Provide the (x, y) coordinate of the cell's center where the given text is located.  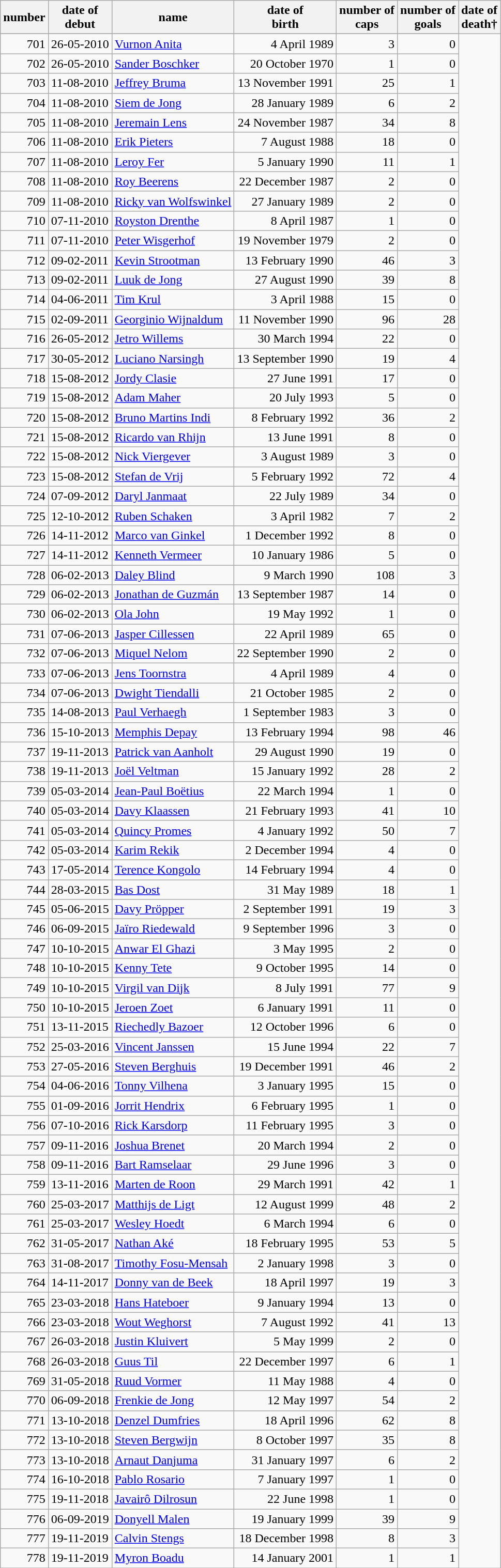
5 May 1999 (285, 1342)
770 (24, 1401)
29 June 1996 (285, 1165)
744 (24, 889)
705 (24, 122)
721 (24, 437)
12 October 1996 (285, 1027)
701 (24, 44)
726 (24, 535)
Joshua Brenet (173, 1145)
Bart Ramselaar (173, 1165)
19-11-2018 (80, 1499)
19 December 1991 (285, 1066)
07-09-2012 (80, 496)
716 (24, 339)
13 November 1991 (285, 83)
5 February 1992 (285, 476)
735 (24, 712)
31 May 1989 (285, 889)
11 May 1988 (285, 1381)
18 April 1997 (285, 1283)
53 (367, 1244)
01-09-2016 (80, 1106)
9 September 1996 (285, 929)
16-10-2018 (80, 1479)
20 October 1970 (285, 64)
20 July 1993 (285, 398)
Myron Boadu (173, 1558)
31-05-2018 (80, 1381)
Virgil van Dijk (173, 988)
22 March 1994 (285, 791)
Nick Viergever (173, 457)
Matthijs de Ligt (173, 1204)
3 January 1995 (285, 1086)
706 (24, 142)
Royston Drenthe (173, 221)
7 August 1992 (285, 1322)
729 (24, 595)
21 October 1985 (285, 693)
752 (24, 1047)
768 (24, 1361)
Siem de Jong (173, 103)
766 (24, 1322)
17-05-2014 (80, 870)
Peter Wisgerhof (173, 240)
719 (24, 398)
Davy Klaassen (173, 811)
2 January 1998 (285, 1263)
3 April 1982 (285, 516)
Quincy Promes (173, 830)
Memphis Depay (173, 732)
Bruno Martins Indi (173, 417)
Denzel Dumfries (173, 1420)
96 (367, 319)
2 December 1994 (285, 850)
3 August 1989 (285, 457)
724 (24, 496)
Ruben Schaken (173, 516)
725 (24, 516)
749 (24, 988)
741 (24, 830)
8 October 1997 (285, 1440)
27 August 1990 (285, 280)
737 (24, 752)
710 (24, 221)
14 February 1994 (285, 870)
777 (24, 1539)
25-03-2016 (80, 1047)
Patrick van Aanholt (173, 752)
708 (24, 181)
Marco van Ginkel (173, 535)
Jeffrey Bruma (173, 83)
22 September 1990 (285, 654)
31-05-2017 (80, 1244)
Jetro Willems (173, 339)
Ricardo van Rhijn (173, 437)
98 (367, 732)
703 (24, 83)
54 (367, 1401)
72 (367, 476)
Javairô Dilrosun (173, 1499)
06-09-2019 (80, 1518)
739 (24, 791)
Vincent Janssen (173, 1047)
29 March 1991 (285, 1184)
Arnaut Danjuma (173, 1460)
date ofdeath† (479, 18)
4 January 1992 (285, 830)
108 (367, 575)
7 January 1997 (285, 1479)
755 (24, 1106)
Davy Pröpper (173, 909)
30-05-2012 (80, 359)
27 January 1989 (285, 201)
Jeremain Lens (173, 122)
date ofbirth (285, 18)
712 (24, 260)
9 January 1994 (285, 1302)
18 December 1998 (285, 1539)
767 (24, 1342)
738 (24, 771)
9 October 1995 (285, 968)
22 July 1989 (285, 496)
22 December 1987 (285, 181)
750 (24, 1007)
11 November 1990 (285, 319)
Daryl Janmaat (173, 496)
3 April 1988 (285, 300)
753 (24, 1066)
764 (24, 1283)
26-05-2012 (80, 339)
14 January 2001 (285, 1558)
743 (24, 870)
05-06-2015 (80, 909)
728 (24, 575)
17 (367, 378)
Erik Pieters (173, 142)
Georginio Wijnaldum (173, 319)
742 (24, 850)
775 (24, 1499)
9 March 1990 (285, 575)
62 (367, 1420)
19 January 1999 (285, 1518)
771 (24, 1420)
2 September 1991 (285, 909)
754 (24, 1086)
711 (24, 240)
769 (24, 1381)
715 (24, 319)
13-11-2016 (80, 1184)
50 (367, 830)
number ofcaps (367, 18)
Anwar El Ghazi (173, 949)
13 September 1990 (285, 359)
10 January 1986 (285, 555)
04-06-2011 (80, 300)
number (24, 18)
760 (24, 1204)
Marten de Roon (173, 1184)
Jaïro Riedewald (173, 929)
15 June 1994 (285, 1047)
13 February 1994 (285, 732)
12-10-2012 (80, 516)
31 January 1997 (285, 1460)
702 (24, 64)
Wout Weghorst (173, 1322)
1 December 1992 (285, 535)
3 May 1995 (285, 949)
704 (24, 103)
8 April 1987 (285, 221)
707 (24, 162)
Pablo Rosario (173, 1479)
Joël Veltman (173, 771)
773 (24, 1460)
Jens Toornstra (173, 673)
65 (367, 634)
22 December 1997 (285, 1361)
36 (367, 417)
720 (24, 417)
733 (24, 673)
27 June 1991 (285, 378)
31-08-2017 (80, 1263)
Rick Karsdorp (173, 1125)
763 (24, 1263)
731 (24, 634)
24 November 1987 (285, 122)
Roy Beerens (173, 181)
722 (24, 457)
Luuk de Jong (173, 280)
Stefan de Vrij (173, 476)
765 (24, 1302)
18 April 1996 (285, 1420)
Jonathan de Guzmán (173, 595)
751 (24, 1027)
745 (24, 909)
759 (24, 1184)
Karim Rekik (173, 850)
13 September 1987 (285, 595)
6 March 1994 (285, 1224)
Jorrit Hendrix (173, 1106)
12 May 1997 (285, 1401)
28-03-2015 (80, 889)
Tim Krul (173, 300)
Jeroen Zoet (173, 1007)
Kevin Strootman (173, 260)
Vurnon Anita (173, 44)
Ricky van Wolfswinkel (173, 201)
Frenkie de Jong (173, 1401)
42 (367, 1184)
Tonny Vilhena (173, 1086)
7 August 1988 (285, 142)
714 (24, 300)
730 (24, 614)
Leroy Fer (173, 162)
14-08-2013 (80, 712)
Jean-Paul Boëtius (173, 791)
717 (24, 359)
734 (24, 693)
776 (24, 1518)
Paul Verhaegh (173, 712)
Hans Hateboer (173, 1302)
30 March 1994 (285, 339)
727 (24, 555)
8 February 1992 (285, 417)
748 (24, 968)
757 (24, 1145)
762 (24, 1244)
27-05-2016 (80, 1066)
758 (24, 1165)
13-11-2015 (80, 1027)
19 May 1992 (285, 614)
11 February 1995 (285, 1125)
date ofdebut (80, 18)
Luciano Narsingh (173, 359)
Jasper Cillessen (173, 634)
Kenneth Vermeer (173, 555)
Ola John (173, 614)
723 (24, 476)
48 (367, 1204)
761 (24, 1224)
21 February 1993 (285, 811)
29 August 1990 (285, 752)
Donyell Malen (173, 1518)
Terence Kongolo (173, 870)
747 (24, 949)
22 June 1998 (285, 1499)
04-06-2016 (80, 1086)
Steven Berghuis (173, 1066)
25 (367, 83)
6 February 1995 (285, 1106)
19 November 1979 (285, 240)
Dwight Tiendalli (173, 693)
732 (24, 654)
736 (24, 732)
Daley Blind (173, 575)
5 January 1990 (285, 162)
772 (24, 1440)
774 (24, 1479)
14-11-2017 (80, 1283)
15 January 1992 (285, 771)
77 (367, 988)
20 March 1994 (285, 1145)
Guus Til (173, 1361)
Ruud Vormer (173, 1381)
6 January 1991 (285, 1007)
Sander Boschker (173, 64)
756 (24, 1125)
12 August 1999 (285, 1204)
709 (24, 201)
Jordy Clasie (173, 378)
35 (367, 1440)
Miquel Nelom (173, 654)
number ofgoals (428, 18)
718 (24, 378)
02-09-2011 (80, 319)
Riechedly Bazoer (173, 1027)
15-10-2013 (80, 732)
778 (24, 1558)
Wesley Hoedt (173, 1224)
Bas Dost (173, 889)
746 (24, 929)
13 June 1991 (285, 437)
Kenny Tete (173, 968)
Calvin Stengs (173, 1539)
06-09-2018 (80, 1401)
713 (24, 280)
Timothy Fosu-Mensah (173, 1263)
8 July 1991 (285, 988)
Nathan Aké (173, 1244)
1 September 1983 (285, 712)
07-10-2016 (80, 1125)
Donny van de Beek (173, 1283)
Steven Bergwijn (173, 1440)
22 April 1989 (285, 634)
10 (428, 811)
Adam Maher (173, 398)
13 February 1990 (285, 260)
name (173, 18)
28 January 1989 (285, 103)
Justin Kluivert (173, 1342)
18 February 1995 (285, 1244)
06-09-2015 (80, 929)
740 (24, 811)
